Return the (X, Y) coordinate for the center point of the cell that contains the specified text.  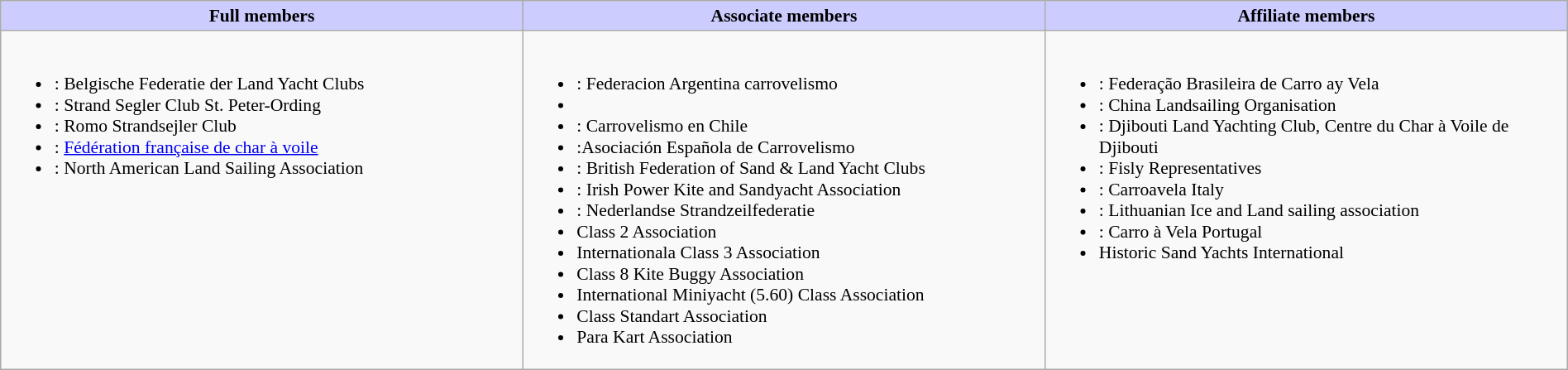
Affiliate members (1307, 16)
Associate members (784, 16)
Full members (262, 16)
